Scan for the cell matching the given text and deliver its [x, y] coordinate at center. 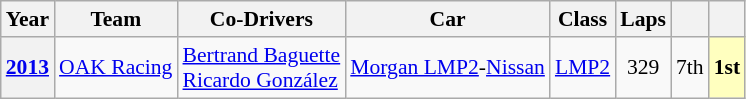
Laps [643, 19]
1st [728, 68]
Morgan LMP2-Nissan [448, 68]
Team [116, 19]
Year [28, 19]
Co-Drivers [261, 19]
329 [643, 68]
LMP2 [582, 68]
Class [582, 19]
Bertrand Baguette Ricardo González [261, 68]
7th [690, 68]
Car [448, 19]
2013 [28, 68]
OAK Racing [116, 68]
